For the text-containing cell, return its midpoint in [X, Y] coordinate format. 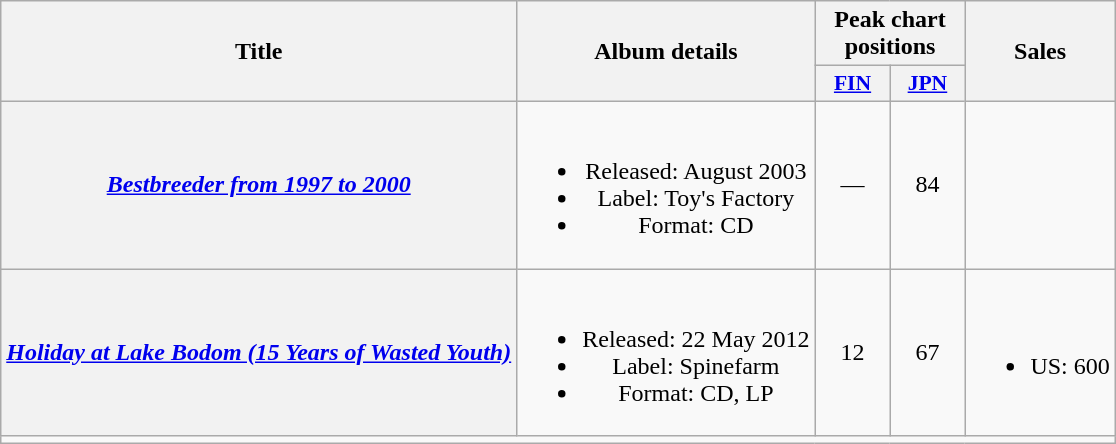
FIN [852, 84]
— [852, 184]
Sales [1040, 52]
Released: 22 May 2012Label: SpinefarmFormat: CD, LP [666, 352]
JPN [928, 84]
Holiday at Lake Bodom (15 Years of Wasted Youth) [259, 352]
US: 600 [1040, 352]
Album details [666, 52]
Peak chart positions [890, 34]
67 [928, 352]
Released: August 2003Label: Toy's FactoryFormat: CD [666, 184]
Title [259, 52]
Bestbreeder from 1997 to 2000 [259, 184]
84 [928, 184]
12 [852, 352]
